Pinpoint the cell where the given text exists, returning its (x, y) midpoint coordinate. 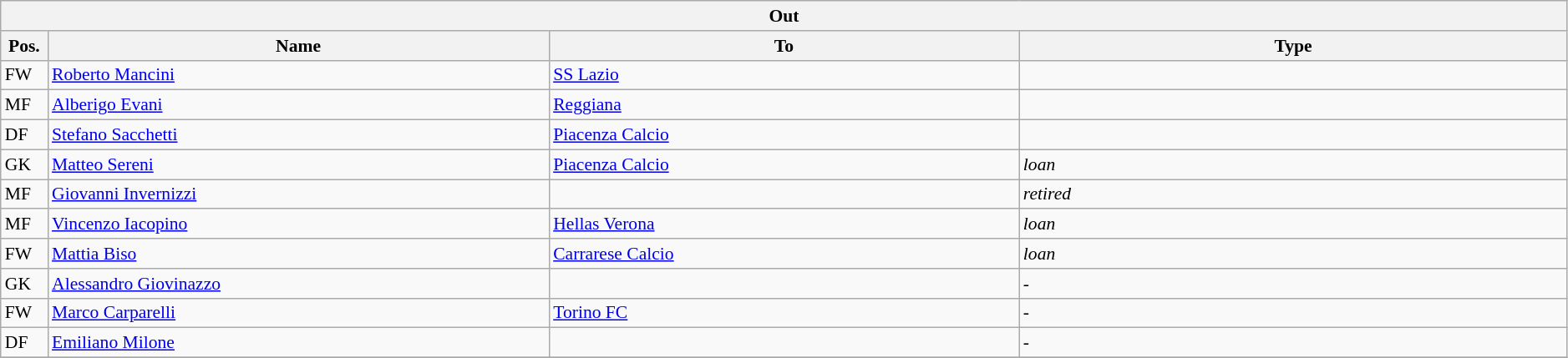
Alberigo Evani (298, 105)
Pos. (24, 46)
Torino FC (784, 313)
Hellas Verona (784, 224)
SS Lazio (784, 75)
Out (784, 16)
Roberto Mancini (298, 75)
Matteo Sereni (298, 164)
Giovanni Invernizzi (298, 194)
Emiliano Milone (298, 343)
retired (1293, 194)
Stefano Sacchetti (298, 135)
Mattia Biso (298, 254)
To (784, 46)
Vincenzo Iacopino (298, 224)
Alessandro Giovinazzo (298, 284)
Marco Carparelli (298, 313)
Type (1293, 46)
Carrarese Calcio (784, 254)
Reggiana (784, 105)
Name (298, 46)
